Return (x, y) of the center of cell containing provided text 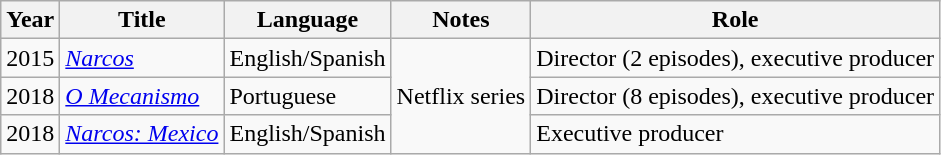
Portuguese (308, 96)
Role (736, 20)
Narcos: Mexico (142, 134)
Notes (461, 20)
Year (30, 20)
Executive producer (736, 134)
O Mecanismo (142, 96)
2015 (30, 58)
Director (2 episodes), executive producer (736, 58)
Narcos (142, 58)
Title (142, 20)
Netflix series (461, 96)
Director (8 episodes), executive producer (736, 96)
Language (308, 20)
